Search for the cell housing the specified text and yield its [X, Y] center coordinate. 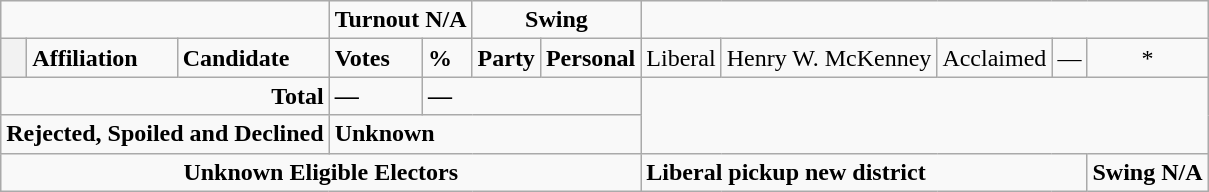
Unknown Eligible Electors [321, 172]
Liberal pickup new district [864, 172]
Total [165, 96]
* [1148, 58]
Swing [556, 20]
Liberal [681, 58]
Rejected, Spoiled and Declined [165, 134]
Party [506, 58]
Personal [590, 58]
Votes [376, 58]
Swing N/A [1148, 172]
Affiliation [102, 58]
Unknown [485, 134]
% [448, 58]
Acclaimed [994, 58]
Henry W. McKenney [829, 58]
Turnout N/A [400, 20]
Candidate [253, 58]
